Identify which cell holds the provided text, then report its [x, y] central coordinate. 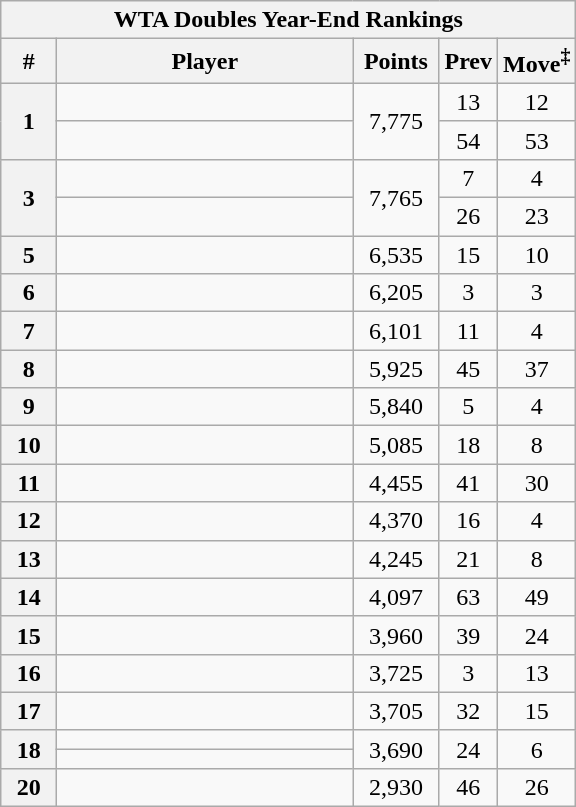
4,455 [396, 483]
3,690 [396, 749]
4,097 [396, 597]
14 [29, 597]
6,535 [396, 255]
32 [468, 711]
63 [468, 597]
9 [29, 407]
17 [29, 711]
3,960 [396, 635]
39 [468, 635]
1 [29, 121]
7,765 [396, 197]
21 [468, 559]
6,101 [396, 331]
3,725 [396, 673]
Points [396, 62]
41 [468, 483]
23 [537, 217]
2,930 [396, 787]
# [29, 62]
54 [468, 140]
45 [468, 369]
Player [205, 62]
4,370 [396, 521]
6,205 [396, 293]
5,925 [396, 369]
Move‡ [537, 62]
49 [537, 597]
20 [29, 787]
4,245 [396, 559]
7,775 [396, 121]
Prev [468, 62]
WTA Doubles Year-End Rankings [288, 20]
46 [468, 787]
37 [537, 369]
3,705 [396, 711]
30 [537, 483]
53 [537, 140]
5,085 [396, 445]
5,840 [396, 407]
